Identify which cell holds the provided text, then report its (X, Y) central coordinate. 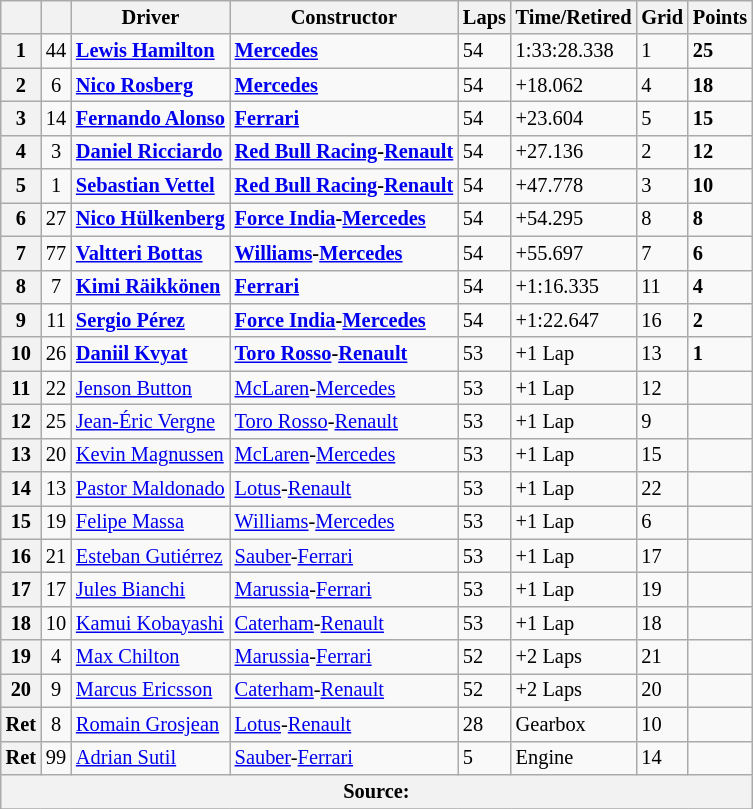
+55.697 (574, 253)
Kimi Räikkönen (150, 287)
Engine (574, 758)
Felipe Massa (150, 522)
Adrian Sutil (150, 758)
Valtteri Bottas (150, 253)
Constructor (344, 17)
44 (56, 51)
Max Chilton (150, 657)
Jean-Éric Vergne (150, 421)
Grid (662, 17)
+23.604 (574, 118)
+27.136 (574, 152)
Pastor Maldonado (150, 489)
Sebastian Vettel (150, 186)
Daniil Kvyat (150, 354)
Driver (150, 17)
+1:16.335 (574, 287)
+54.295 (574, 219)
Daniel Ricciardo (150, 152)
+47.778 (574, 186)
1:33:28.338 (574, 51)
Kevin Magnussen (150, 455)
Jules Bianchi (150, 589)
27 (56, 219)
Nico Rosberg (150, 85)
Romain Grosjean (150, 724)
Kamui Kobayashi (150, 623)
Source: (376, 791)
Points (720, 17)
Laps (484, 17)
+18.062 (574, 85)
77 (56, 253)
99 (56, 758)
Marcus Ericsson (150, 690)
28 (484, 724)
+1:22.647 (574, 320)
Fernando Alonso (150, 118)
Sergio Pérez (150, 320)
Gearbox (574, 724)
Jenson Button (150, 388)
Esteban Gutiérrez (150, 556)
Nico Hülkenberg (150, 219)
26 (56, 354)
Lewis Hamilton (150, 51)
Time/Retired (574, 17)
